Output the (x, y) coordinate of the center of the cell containing the given text.  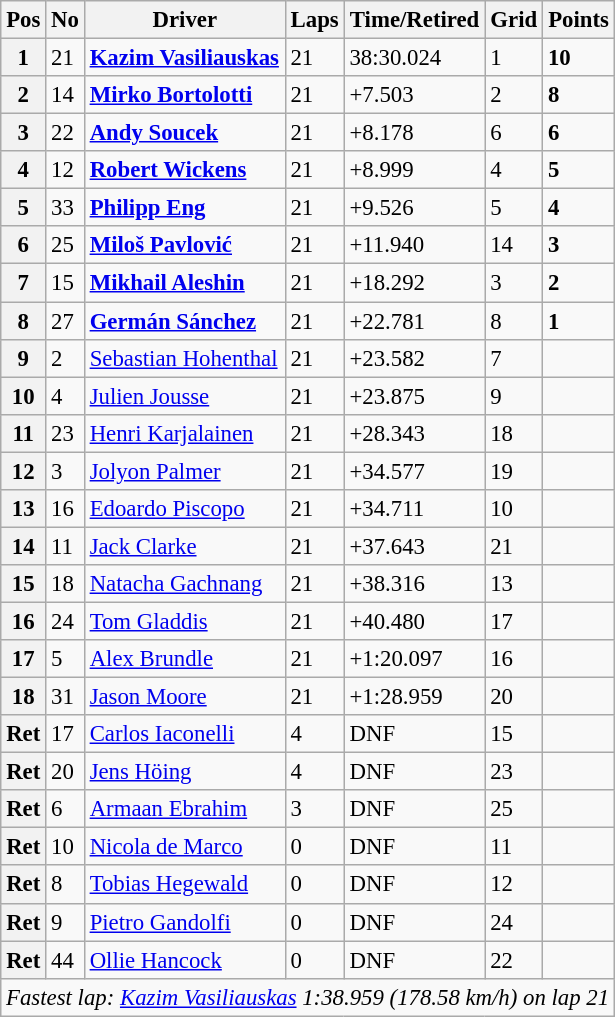
Pietro Gandolfi (184, 922)
Jolyon Palmer (184, 471)
Time/Retired (414, 20)
+1:28.959 (414, 697)
Jason Moore (184, 697)
+34.577 (414, 471)
Kazim Vasiliauskas (184, 58)
+28.343 (414, 433)
Pos (24, 20)
Miloš Pavlović (184, 245)
Nicola de Marco (184, 847)
+7.503 (414, 95)
No (66, 20)
Driver (184, 20)
+8.999 (414, 170)
+38.316 (414, 584)
Carlos Iaconelli (184, 734)
Mirko Bortolotti (184, 95)
Edoardo Piscopo (184, 509)
Armaan Ebrahim (184, 809)
27 (66, 321)
Philipp Eng (184, 208)
Grid (514, 20)
+22.781 (414, 321)
Germán Sánchez (184, 321)
Tobias Hegewald (184, 885)
+1:20.097 (414, 659)
+9.526 (414, 208)
Points (579, 20)
+40.480 (414, 621)
Tom Gladdis (184, 621)
Jack Clarke (184, 546)
+8.178 (414, 133)
Sebastian Hohenthal (184, 358)
Andy Soucek (184, 133)
+18.292 (414, 283)
44 (66, 960)
+11.940 (414, 245)
Laps (314, 20)
19 (514, 471)
Mikhail Aleshin (184, 283)
Jens Höing (184, 772)
Henri Karjalainen (184, 433)
38:30.024 (414, 58)
+37.643 (414, 546)
Robert Wickens (184, 170)
+34.711 (414, 509)
Ollie Hancock (184, 960)
31 (66, 697)
Alex Brundle (184, 659)
Natacha Gachnang (184, 584)
Julien Jousse (184, 396)
+23.582 (414, 358)
33 (66, 208)
Fastest lap: Kazim Vasiliauskas 1:38.959 (178.58 km/h) on lap 21 (308, 997)
+23.875 (414, 396)
